Find where the given text appears and provide that cell's center as [x, y] coordinate. 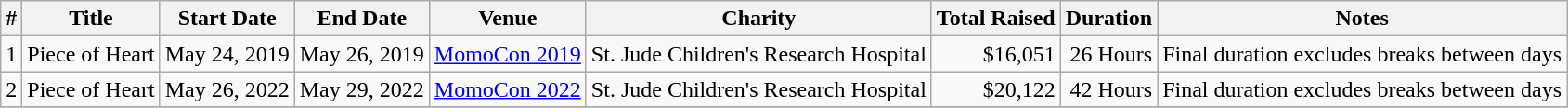
End Date [362, 19]
Venue [507, 19]
Notes [1363, 19]
Duration [1108, 19]
May 24, 2019 [227, 54]
1 [11, 54]
42 Hours [1108, 89]
May 26, 2019 [362, 54]
Start Date [227, 19]
Charity [758, 19]
MomoCon 2019 [507, 54]
# [11, 19]
$16,051 [995, 54]
2 [11, 89]
MomoCon 2022 [507, 89]
May 26, 2022 [227, 89]
Title [91, 19]
$20,122 [995, 89]
26 Hours [1108, 54]
May 29, 2022 [362, 89]
Total Raised [995, 19]
